Return the [x, y] coordinate for the center point of the cell that contains the specified text.  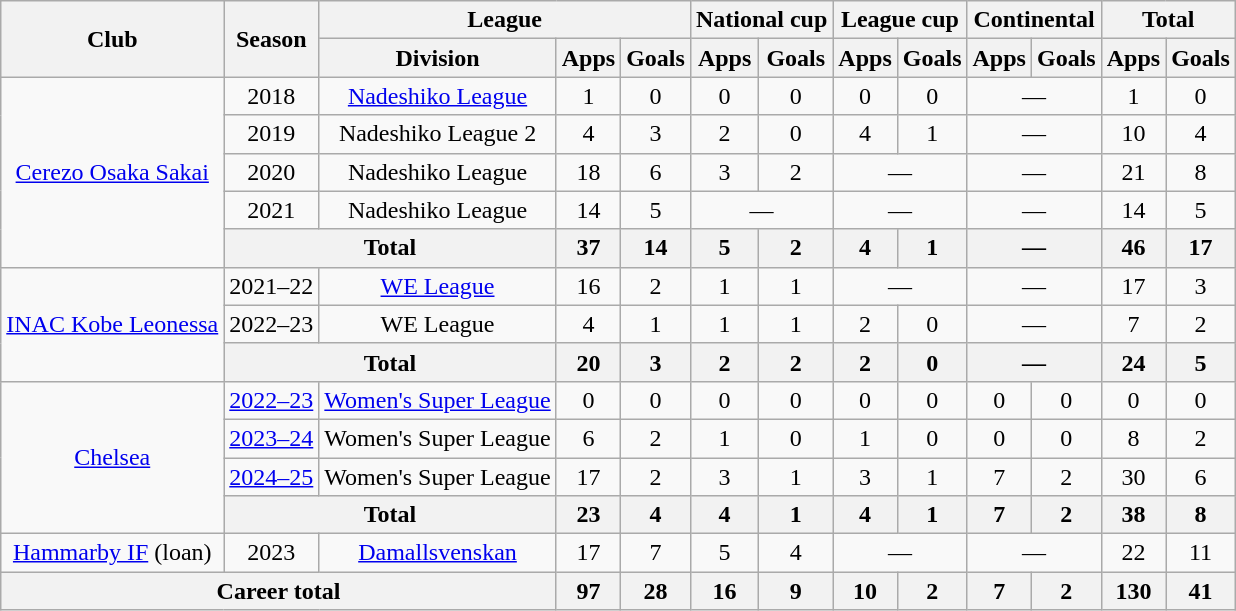
2019 [272, 134]
28 [656, 591]
21 [1133, 172]
Hammarby IF (loan) [112, 553]
97 [588, 591]
Cerezo Osaka Sakai [112, 172]
INAC Kobe Leonessa [112, 324]
37 [588, 248]
Nadeshiko League 2 [438, 134]
9 [796, 591]
46 [1133, 248]
22 [1133, 553]
130 [1133, 591]
2020 [272, 172]
2021–22 [272, 286]
National cup [761, 20]
Continental [1034, 20]
23 [588, 515]
20 [588, 362]
24 [1133, 362]
Season [272, 39]
11 [1201, 553]
Career total [278, 591]
38 [1133, 515]
2024–25 [272, 477]
Division [438, 58]
Damallsvenskan [438, 553]
2023 [272, 553]
2023–24 [272, 438]
League [505, 20]
Club [112, 39]
2021 [272, 210]
30 [1133, 477]
18 [588, 172]
League cup [900, 20]
2018 [272, 96]
41 [1201, 591]
Chelsea [112, 457]
